Extract the (x, y) coordinate from the center of the cell holding the provided text.  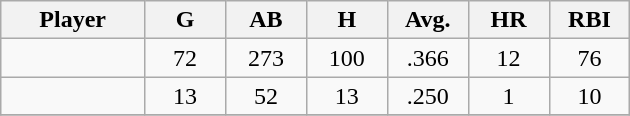
100 (346, 58)
.250 (428, 96)
52 (266, 96)
72 (186, 58)
273 (266, 58)
Player (73, 20)
G (186, 20)
RBI (590, 20)
H (346, 20)
76 (590, 58)
HR (508, 20)
AB (266, 20)
Avg. (428, 20)
1 (508, 96)
.366 (428, 58)
12 (508, 58)
10 (590, 96)
